Determine the [x, y] coordinate at the center of the cell enclosing the given text.  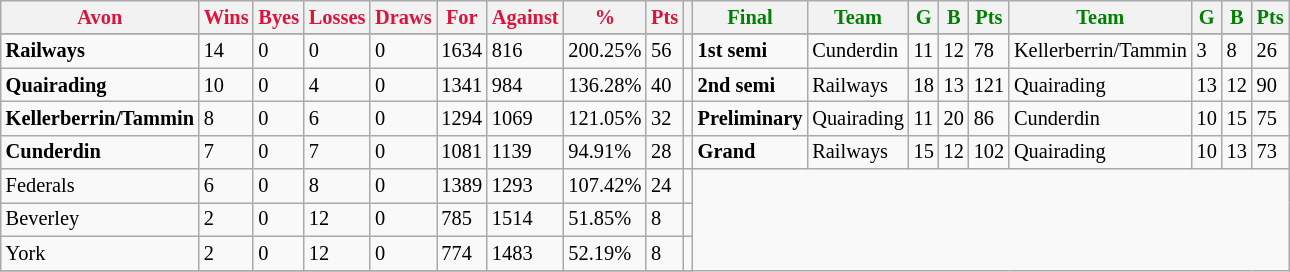
Federals [100, 186]
Against [526, 17]
40 [664, 85]
107.42% [604, 186]
Grand [750, 152]
Draws [403, 17]
94.91% [604, 152]
1069 [526, 118]
200.25% [604, 51]
984 [526, 85]
1514 [526, 219]
24 [664, 186]
14 [226, 51]
Beverley [100, 219]
3 [1207, 51]
90 [1270, 85]
78 [989, 51]
1293 [526, 186]
1483 [526, 253]
% [604, 17]
1389 [462, 186]
86 [989, 118]
1634 [462, 51]
75 [1270, 118]
52.19% [604, 253]
73 [1270, 152]
York [100, 253]
26 [1270, 51]
32 [664, 118]
56 [664, 51]
Final [750, 17]
1341 [462, 85]
Losses [337, 17]
Wins [226, 17]
2nd semi [750, 85]
816 [526, 51]
121 [989, 85]
18 [924, 85]
Byes [278, 17]
4 [337, 85]
1st semi [750, 51]
Preliminary [750, 118]
121.05% [604, 118]
Avon [100, 17]
136.28% [604, 85]
1294 [462, 118]
51.85% [604, 219]
1081 [462, 152]
1139 [526, 152]
102 [989, 152]
785 [462, 219]
28 [664, 152]
For [462, 17]
20 [954, 118]
774 [462, 253]
